Pinpoint the cell where the given text exists, returning its [X, Y] midpoint coordinate. 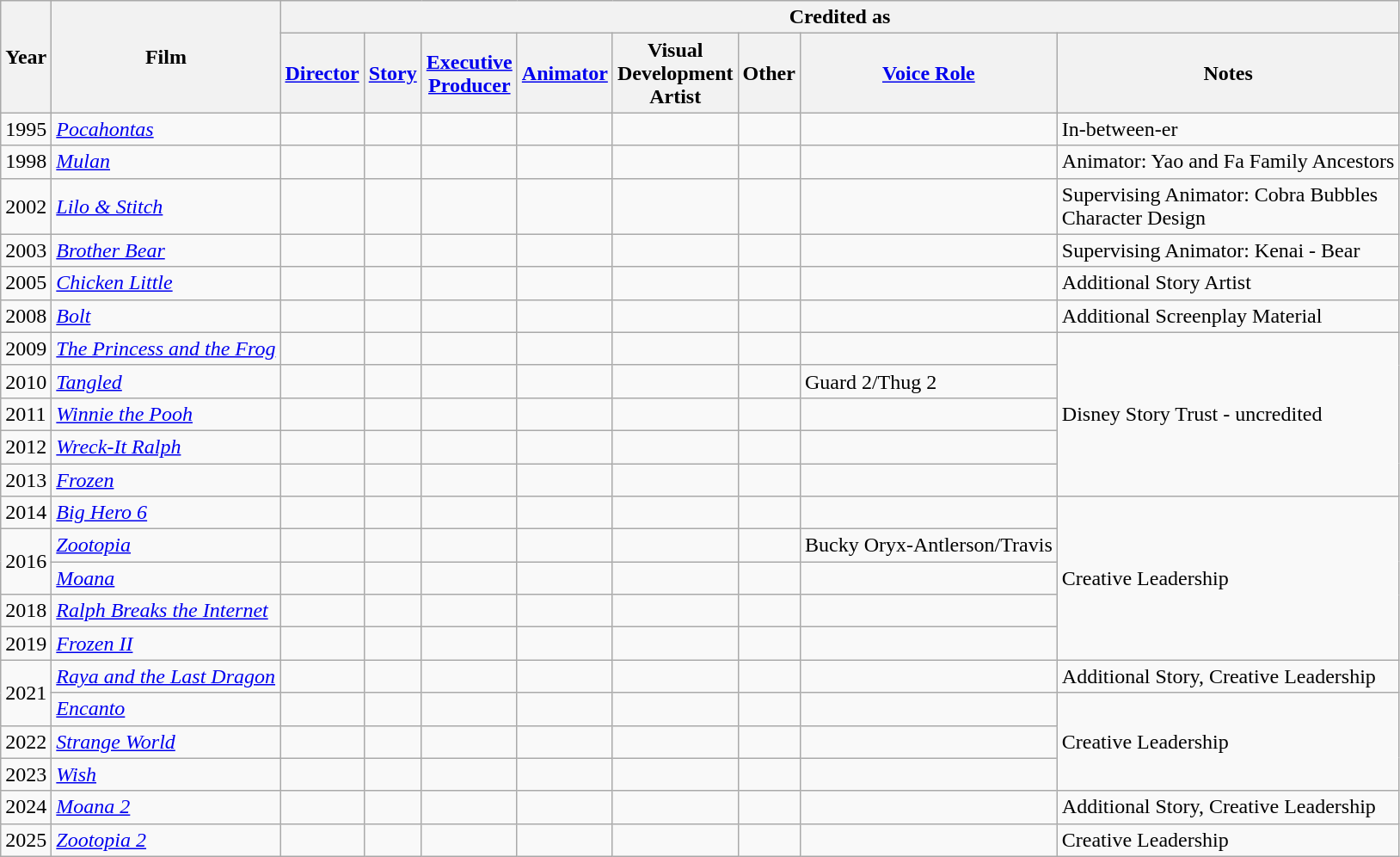
Brother Bear [166, 250]
Strange World [166, 742]
Supervising Animator: Kenai - Bear [1228, 250]
2014 [26, 513]
In-between-er [1228, 129]
2022 [26, 742]
Tangled [166, 381]
Wish [166, 774]
Animator [564, 73]
2005 [26, 283]
The Princess and the Frog [166, 348]
Bolt [166, 316]
2025 [26, 840]
Animator: Yao and Fa Family Ancestors [1228, 162]
2016 [26, 562]
Chicken Little [166, 283]
2003 [26, 250]
Frozen [166, 479]
Credited as [839, 17]
Guard 2/Thug 2 [929, 381]
1998 [26, 162]
Raya and the Last Dragon [166, 676]
2013 [26, 479]
Frozen II [166, 644]
VisualDevelopmentArtist [675, 73]
Story [392, 73]
2009 [26, 348]
2010 [26, 381]
Encanto [166, 709]
Zootopia 2 [166, 840]
Mulan [166, 162]
Big Hero 6 [166, 513]
Disney Story Trust - uncredited [1228, 414]
Moana 2 [166, 807]
Voice Role [929, 73]
Bucky Oryx-Antlerson/Travis [929, 546]
1995 [26, 129]
2012 [26, 447]
2024 [26, 807]
2023 [26, 774]
Zootopia [166, 546]
Additional Story Artist [1228, 283]
Lilo & Stitch [166, 207]
ExecutiveProducer [470, 73]
2021 [26, 693]
Winnie the Pooh [166, 414]
Film [166, 57]
2008 [26, 316]
Director [322, 73]
Additional Screenplay Material [1228, 316]
Notes [1228, 73]
Wreck-It Ralph [166, 447]
2018 [26, 611]
Ralph Breaks the Internet [166, 611]
2011 [26, 414]
Moana [166, 578]
Supervising Animator: Cobra BubblesCharacter Design [1228, 207]
Year [26, 57]
Pocahontas [166, 129]
Other [769, 73]
2019 [26, 644]
2002 [26, 207]
